Provide the [x, y] coordinate of the cell's center where the given text is located.  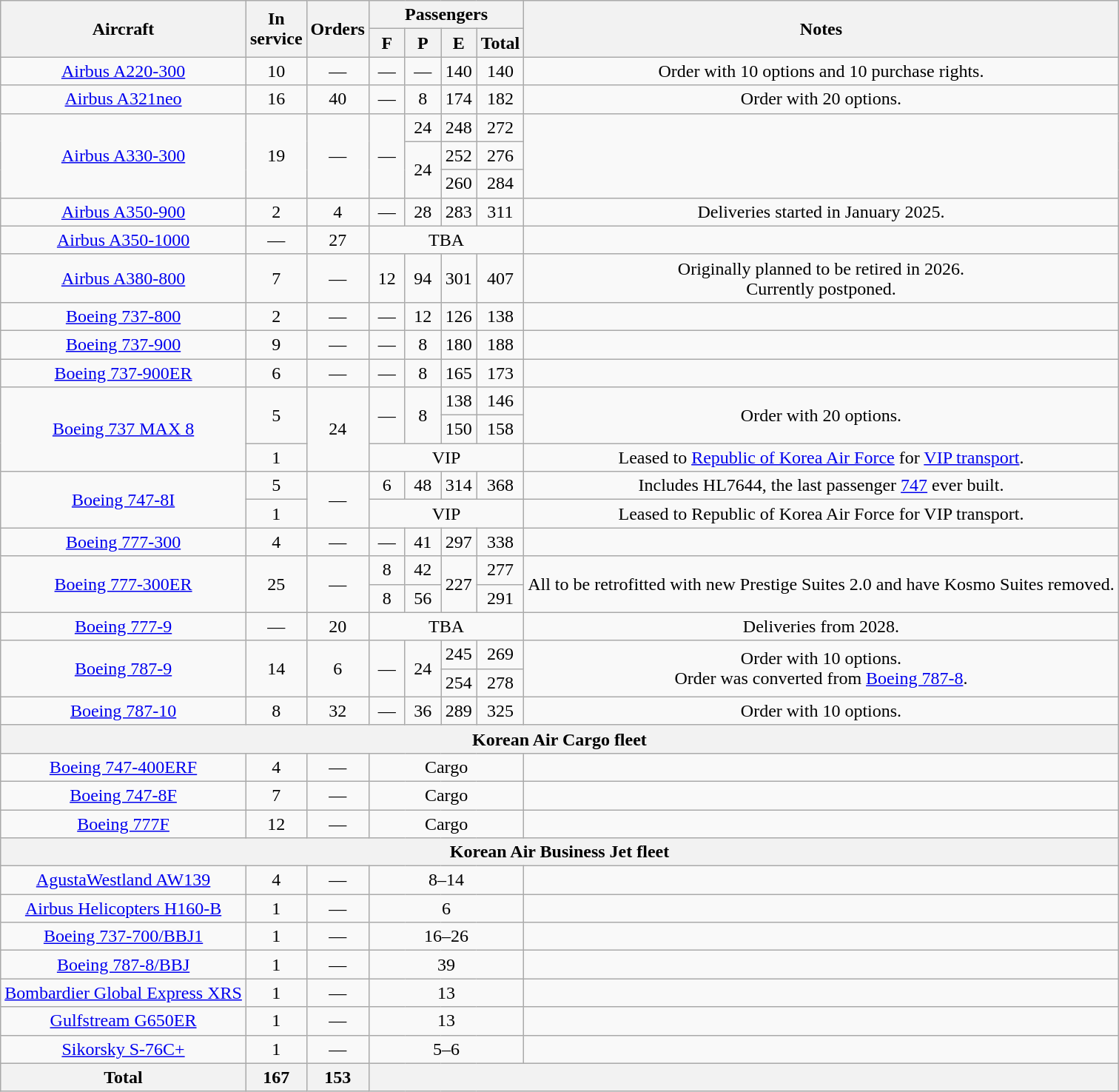
94 [423, 278]
Includes HL7644, the last passenger 747 ever built. [821, 486]
Notes [821, 29]
276 [500, 155]
Aircraft [124, 29]
Boeing 747-400ERF [124, 767]
283 [459, 212]
277 [500, 570]
167 [276, 1077]
Originally planned to be retired in 2026.Currently postponed. [821, 278]
297 [459, 542]
254 [459, 683]
314 [459, 486]
248 [459, 127]
Boeing 747-8F [124, 795]
Order with 10 options. [821, 711]
32 [337, 711]
40 [337, 99]
14 [276, 669]
28 [423, 212]
245 [459, 654]
173 [500, 372]
188 [500, 344]
10 [276, 71]
In service [276, 29]
Boeing 737-700/BBJ1 [124, 937]
36 [423, 711]
Airbus A220-300 [124, 71]
Korean Air Cargo fleet [559, 739]
252 [459, 155]
Boeing 777-9 [124, 626]
165 [459, 372]
260 [459, 184]
Airbus A380-800 [124, 278]
301 [459, 278]
Boeing 777F [124, 824]
174 [459, 99]
Boeing 777-300ER [124, 584]
325 [500, 711]
Boeing 747-8I [124, 500]
227 [459, 584]
158 [500, 429]
Deliveries from 2028. [821, 626]
150 [459, 429]
E [459, 43]
20 [337, 626]
Airbus Helicopters H160-B [124, 908]
9 [276, 344]
5–6 [446, 1049]
P [423, 43]
19 [276, 155]
272 [500, 127]
Order with 10 options and 10 purchase rights. [821, 71]
368 [500, 486]
291 [500, 598]
Boeing 737-900 [124, 344]
Airbus A350-1000 [124, 240]
27 [337, 240]
Airbus A330-300 [124, 155]
269 [500, 654]
Korean Air Business Jet fleet [559, 852]
Boeing 777-300 [124, 542]
25 [276, 584]
Boeing 787-10 [124, 711]
Orders [337, 29]
Deliveries started in January 2025. [821, 212]
126 [459, 316]
Airbus A350-900 [124, 212]
16–26 [446, 937]
Boeing 787-9 [124, 669]
56 [423, 598]
41 [423, 542]
182 [500, 99]
180 [459, 344]
284 [500, 184]
278 [500, 683]
Passengers [446, 15]
338 [500, 542]
Airbus A321neo [124, 99]
All to be retrofitted with new Prestige Suites 2.0 and have Kosmo Suites removed. [821, 584]
16 [276, 99]
42 [423, 570]
Bombardier Global Express XRS [124, 993]
146 [500, 401]
153 [337, 1077]
Order with 10 options.Order was converted from Boeing 787-8. [821, 669]
407 [500, 278]
Boeing 787-8/BBJ [124, 965]
Boeing 737 MAX 8 [124, 429]
289 [459, 711]
39 [446, 965]
Boeing 737-800 [124, 316]
48 [423, 486]
F [386, 43]
311 [500, 212]
8–14 [446, 880]
AgustaWestland AW139 [124, 880]
Gulfstream G650ER [124, 1021]
Sikorsky S-76C+ [124, 1049]
Boeing 737-900ER [124, 372]
